Return the (x, y) coordinate for the center point of the cell that contains the specified text.  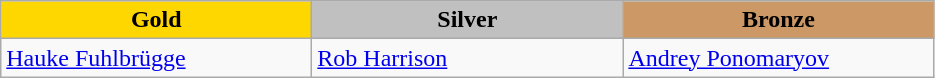
Silver (468, 20)
Rob Harrison (468, 58)
Gold (156, 20)
Bronze (778, 20)
Andrey Ponomaryov (778, 58)
Hauke Fuhlbrügge (156, 58)
